Extract the [X, Y] coordinate from the center of the cell holding the provided text.  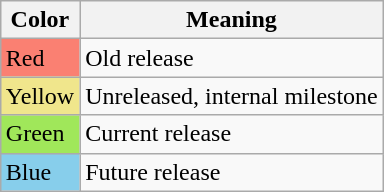
Color [40, 20]
Unreleased, internal milestone [232, 96]
Yellow [40, 96]
Future release [232, 172]
Green [40, 134]
Blue [40, 172]
Meaning [232, 20]
Old release [232, 58]
Current release [232, 134]
Red [40, 58]
